Return the [X, Y] coordinate for the center point of the cell that contains the specified text.  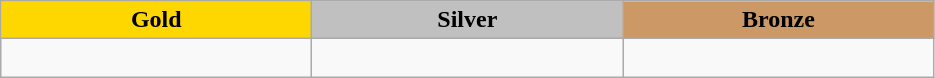
Bronze [778, 20]
Silver [468, 20]
Gold [156, 20]
